Provide the [X, Y] coordinate of the cell's center where the given text is located.  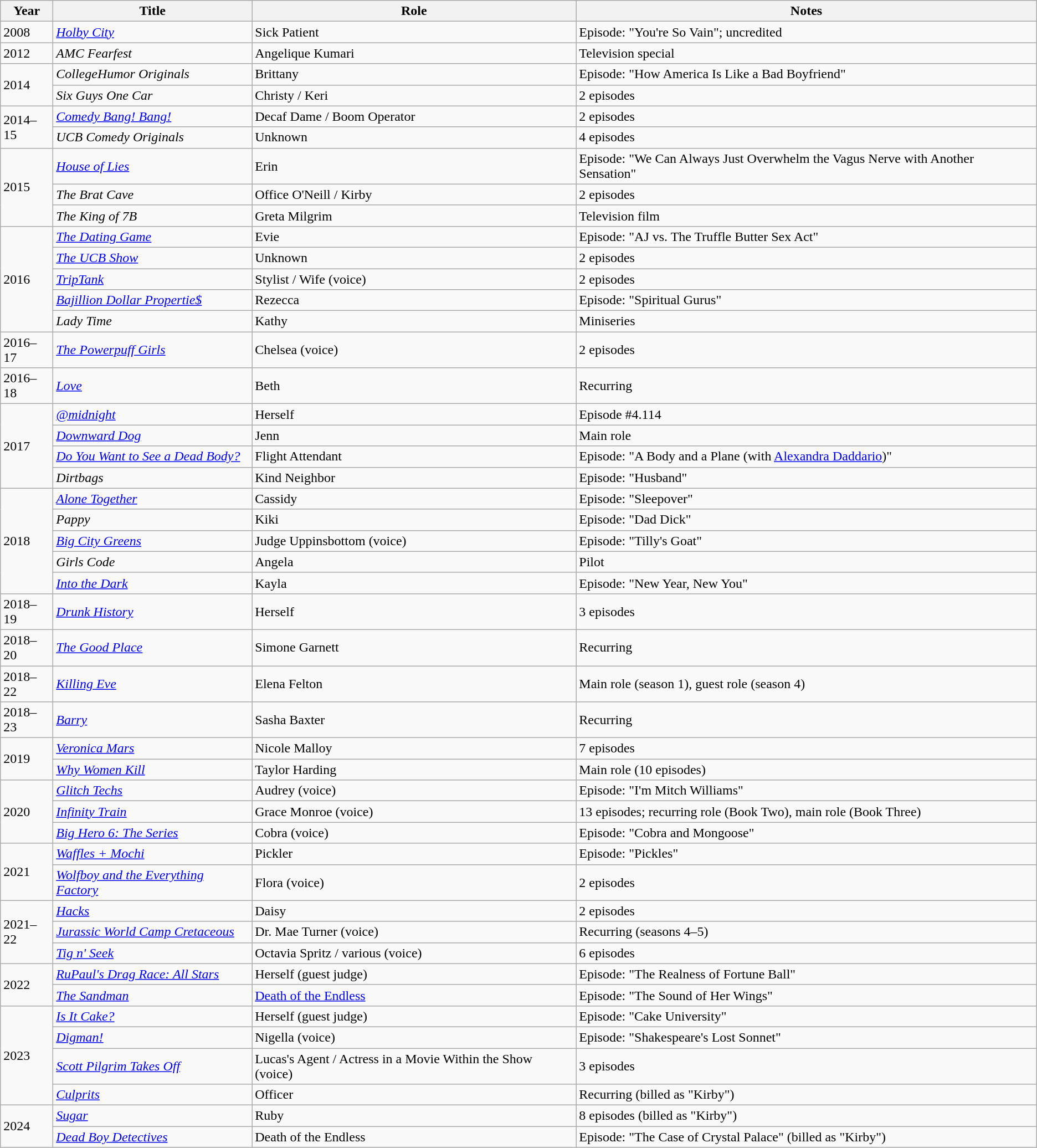
Episode: "We Can Always Just Overwhelm the Vagus Nerve with Another Sensation" [807, 166]
RuPaul's Drag Race: All Stars [153, 974]
Episode #4.114 [807, 414]
Notes [807, 11]
TripTank [153, 279]
Why Women Kill [153, 770]
The Good Place [153, 647]
Title [153, 11]
Erin [414, 166]
Dr. Mae Turner (voice) [414, 932]
Angela [414, 562]
Digman! [153, 1037]
8 episodes (billed as "Kirby") [807, 1116]
Scott Pilgrim Takes Off [153, 1066]
Judge Uppinsbottom (voice) [414, 541]
Culprits [153, 1095]
Hacks [153, 911]
Dirtbags [153, 478]
Killing Eve [153, 684]
Into the Dark [153, 583]
The Dating Game [153, 237]
Episode: "Spiritual Gurus" [807, 300]
2018–22 [27, 684]
Stylist / Wife (voice) [414, 279]
2012 [27, 53]
Episode: "New Year, New You" [807, 583]
Main role [807, 435]
Jenn [414, 435]
Drunk History [153, 612]
Episode: "A Body and a Plane (with Alexandra Daddario)" [807, 457]
Episode: "The Realness of Fortune Ball" [807, 974]
Sick Patient [414, 32]
Flight Attendant [414, 457]
Holby City [153, 32]
Main role (season 1), guest role (season 4) [807, 684]
Glitch Techs [153, 791]
2016–18 [27, 386]
Nicole Malloy [414, 749]
2014 [27, 85]
Pilot [807, 562]
2019 [27, 759]
7 episodes [807, 749]
Evie [414, 237]
Audrey (voice) [414, 791]
Is It Cake? [153, 1016]
The UCB Show [153, 258]
2024 [27, 1126]
Girls Code [153, 562]
Kathy [414, 321]
Flora (voice) [414, 882]
AMC Fearfest [153, 53]
Six Guys One Car [153, 95]
Officer [414, 1095]
Episode: "Cobra and Mongoose" [807, 833]
Episode: "I'm Mitch Williams" [807, 791]
Lady Time [153, 321]
Taylor Harding [414, 770]
2016 [27, 279]
Big Hero 6: The Series [153, 833]
2022 [27, 985]
Brittany [414, 74]
2018–19 [27, 612]
Grace Monroe (voice) [414, 812]
Waffles + Mochi [153, 854]
Decaf Dame / Boom Operator [414, 116]
2021–22 [27, 932]
Chelsea (voice) [414, 350]
Episode: "Cake University" [807, 1016]
Octavia Spritz / various (voice) [414, 953]
Recurring (billed as "Kirby") [807, 1095]
Kayla [414, 583]
Pappy [153, 520]
Greta Milgrim [414, 216]
2021 [27, 872]
House of Lies [153, 166]
Television special [807, 53]
Beth [414, 386]
Episode: "The Sound of Her Wings" [807, 995]
Cobra (voice) [414, 833]
Sugar [153, 1116]
2018 [27, 541]
2014–15 [27, 127]
Big City Greens [153, 541]
Rezecca [414, 300]
Pickler [414, 854]
Episode: "AJ vs. The Truffle Butter Sex Act" [807, 237]
Nigella (voice) [414, 1037]
2017 [27, 446]
Television film [807, 216]
Episode: "You're So Vain"; uncredited [807, 32]
Miniseries [807, 321]
Episode: "Pickles" [807, 854]
UCB Comedy Originals [153, 137]
2018–23 [27, 720]
The Sandman [153, 995]
2020 [27, 812]
Main role (10 episodes) [807, 770]
Christy / Keri [414, 95]
2015 [27, 187]
6 episodes [807, 953]
Do You Want to See a Dead Body? [153, 457]
Kind Neighbor [414, 478]
Kiki [414, 520]
@midnight [153, 414]
Comedy Bang! Bang! [153, 116]
Veronica Mars [153, 749]
The King of 7B [153, 216]
Downward Dog [153, 435]
Office O'Neill / Kirby [414, 194]
2008 [27, 32]
Recurring (seasons 4–5) [807, 932]
Angelique Kumari [414, 53]
Episode: "Tilly's Goat" [807, 541]
Lucas's Agent / Actress in a Movie Within the Show (voice) [414, 1066]
Elena Felton [414, 684]
Episode: "How America Is Like a Bad Boyfriend" [807, 74]
Love [153, 386]
Daisy [414, 911]
The Brat Cave [153, 194]
Role [414, 11]
Ruby [414, 1116]
Cassidy [414, 499]
Tig n' Seek [153, 953]
The Powerpuff Girls [153, 350]
Episode: "Dad Dick" [807, 520]
Infinity Train [153, 812]
Episode: "Husband" [807, 478]
13 episodes; recurring role (Book Two), main role (Book Three) [807, 812]
2023 [27, 1055]
Episode: "The Case of Crystal Palace" (billed as "Kirby") [807, 1137]
Dead Boy Detectives [153, 1137]
4 episodes [807, 137]
Jurassic World Camp Cretaceous [153, 932]
Episode: "Sleepover" [807, 499]
Barry [153, 720]
Year [27, 11]
Alone Together [153, 499]
Bajillion Dollar Propertie$ [153, 300]
Wolfboy and the Everything Factory [153, 882]
2018–20 [27, 647]
Sasha Baxter [414, 720]
Simone Garnett [414, 647]
CollegeHumor Originals [153, 74]
Episode: "Shakespeare's Lost Sonnet" [807, 1037]
2016–17 [27, 350]
